For the text-containing cell, return its midpoint in [x, y] coordinate format. 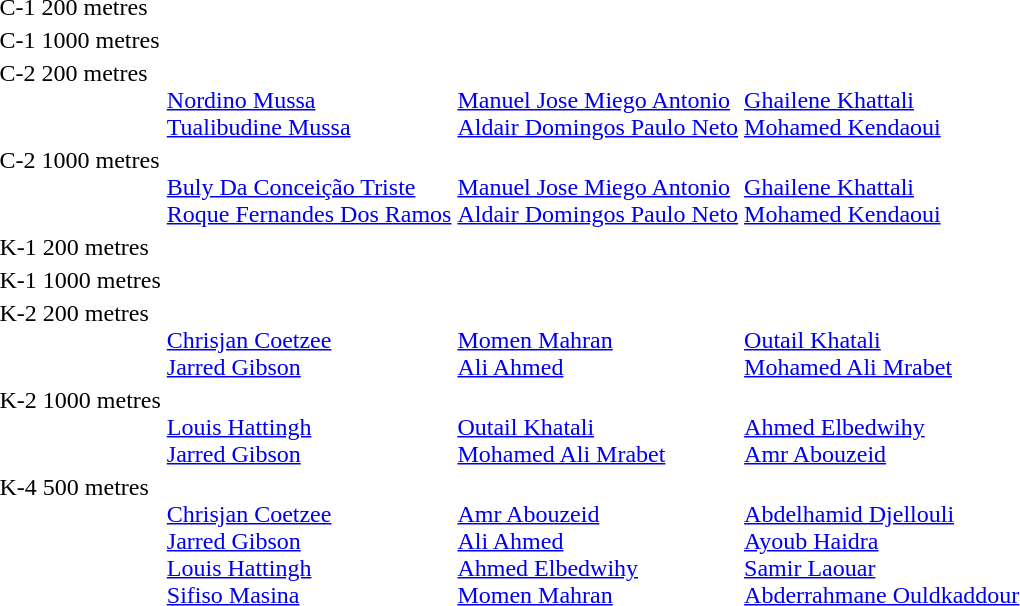
Nordino MussaTualibudine Mussa [309, 100]
Outail KhataliMohamed Ali Mrabet [598, 427]
Louis HattinghJarred Gibson [309, 427]
Momen MahranAli Ahmed [598, 340]
Chrisjan CoetzeeJarred Gibson [309, 340]
Buly Da Conceição TristeRoque Fernandes Dos Ramos [309, 187]
